From the cell containing the given text, extract its center point as (X, Y) coordinate. 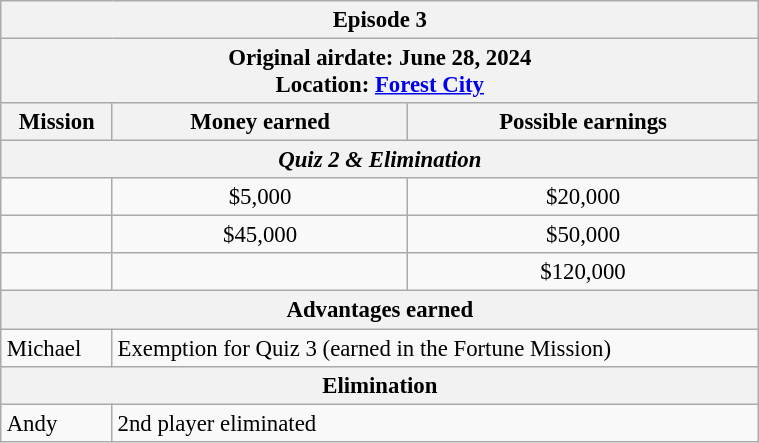
Advantages earned (380, 310)
Elimination (380, 385)
Quiz 2 & Elimination (380, 160)
$5,000 (260, 197)
Mission (56, 122)
$120,000 (583, 272)
Episode 3 (380, 20)
2nd player eliminated (435, 423)
Original airdate: June 28, 2024Location: Forest City (380, 70)
Money earned (260, 122)
Exemption for Quiz 3 (earned in the Fortune Mission) (435, 347)
Andy (56, 423)
$45,000 (260, 235)
Michael (56, 347)
$50,000 (583, 235)
$20,000 (583, 197)
Possible earnings (583, 122)
